Output the [x, y] coordinate of the center of the cell containing the given text.  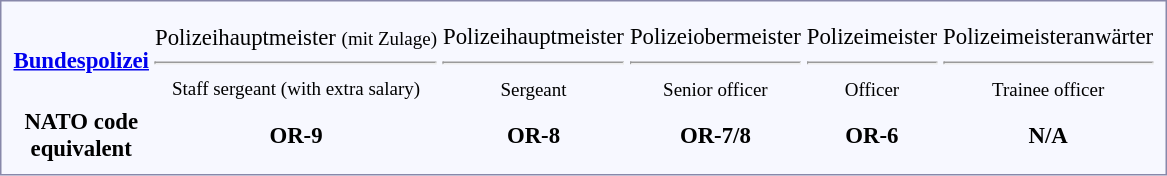
Polizeiobermeister Senior officer [715, 62]
OR-8 [534, 136]
Polizeihauptmeister (mit Zulage) Staff sergeant (with extra salary) [296, 62]
OR-6 [872, 136]
OR-9 [296, 136]
NATO code equivalent [81, 136]
Bundespolizei [81, 60]
Polizeimeister Officer [872, 62]
Polizeimeisteranwärter Trainee officer [1048, 62]
OR-7/8 [715, 136]
Polizeihauptmeister Sergeant [534, 62]
N/A [1048, 136]
